Provide the [x, y] coordinate of the cell's center where the given text is located.  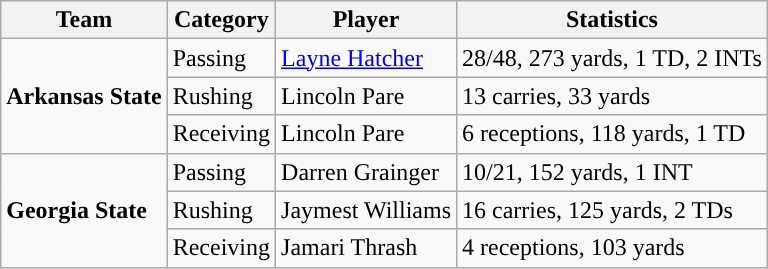
Category [221, 20]
13 carries, 33 yards [612, 96]
Darren Grainger [366, 172]
Georgia State [84, 210]
Arkansas State [84, 96]
Statistics [612, 20]
6 receptions, 118 yards, 1 TD [612, 134]
Jaymest Williams [366, 210]
16 carries, 125 yards, 2 TDs [612, 210]
Player [366, 20]
28/48, 273 yards, 1 TD, 2 INTs [612, 58]
10/21, 152 yards, 1 INT [612, 172]
Layne Hatcher [366, 58]
4 receptions, 103 yards [612, 248]
Team [84, 20]
Jamari Thrash [366, 248]
